Identify which cell holds the provided text, then report its [x, y] central coordinate. 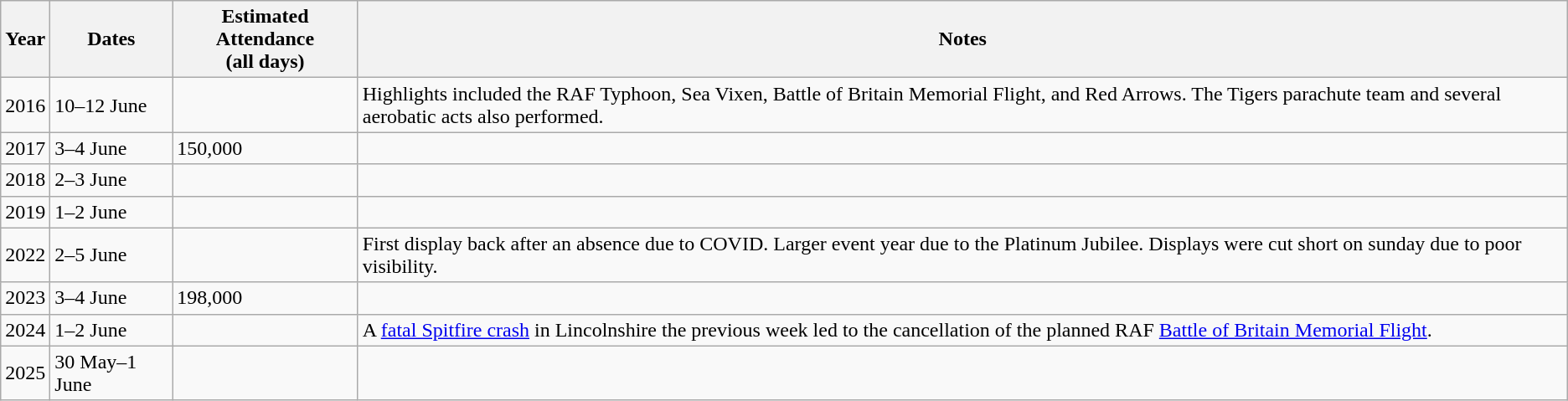
2–5 June [111, 254]
Year [25, 39]
2017 [25, 148]
Estimated Attendance(all days) [265, 39]
A fatal Spitfire crash in Lincolnshire the previous week led to the cancellation of the planned RAF Battle of Britain Memorial Flight. [962, 330]
2024 [25, 330]
10–12 June [111, 105]
2022 [25, 254]
2018 [25, 180]
198,000 [265, 298]
2023 [25, 298]
150,000 [265, 148]
2025 [25, 373]
2016 [25, 105]
30 May–1 June [111, 373]
2–3 June [111, 180]
Notes [962, 39]
Dates [111, 39]
2019 [25, 212]
